Determine the [x, y] coordinate at the center of the cell enclosing the given text.  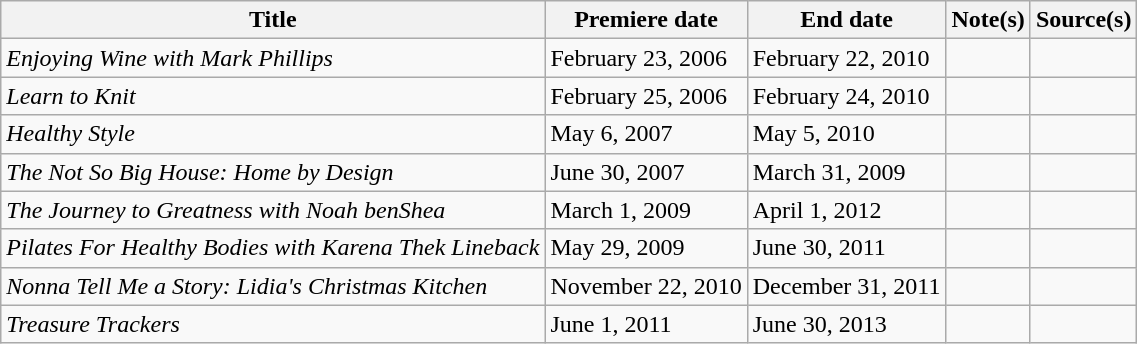
November 22, 2010 [646, 286]
February 25, 2006 [646, 96]
Learn to Knit [273, 96]
Note(s) [988, 20]
June 30, 2011 [846, 248]
May 5, 2010 [846, 134]
March 31, 2009 [846, 172]
Enjoying Wine with Mark Phillips [273, 58]
June 1, 2011 [646, 324]
December 31, 2011 [846, 286]
February 24, 2010 [846, 96]
February 22, 2010 [846, 58]
Title [273, 20]
June 30, 2007 [646, 172]
Nonna Tell Me a Story: Lidia's Christmas Kitchen [273, 286]
Treasure Trackers [273, 324]
Healthy Style [273, 134]
April 1, 2012 [846, 210]
Premiere date [646, 20]
Pilates For Healthy Bodies with Karena Thek Lineback [273, 248]
May 29, 2009 [646, 248]
February 23, 2006 [646, 58]
The Journey to Greatness with Noah benShea [273, 210]
End date [846, 20]
May 6, 2007 [646, 134]
Source(s) [1084, 20]
The Not So Big House: Home by Design [273, 172]
June 30, 2013 [846, 324]
March 1, 2009 [646, 210]
